Identify which cell holds the provided text, then report its (X, Y) central coordinate. 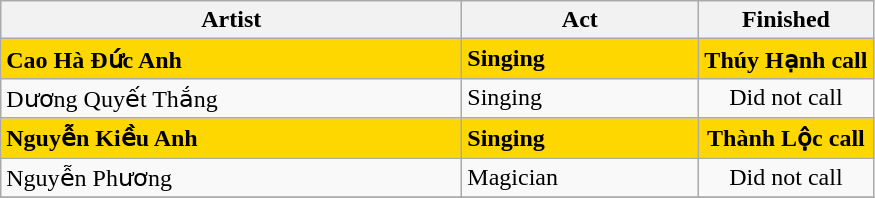
Nguyễn Kiều Anh (232, 138)
Dương Quyết Thắng (232, 98)
Finished (786, 20)
Magician (580, 178)
Cao Hà Đức Anh (232, 59)
Artist (232, 20)
Thúy Hạnh call (786, 59)
Thành Lộc call (786, 138)
Nguyễn Phương (232, 178)
Act (580, 20)
